Scan for the cell matching the given text and deliver its (x, y) coordinate at center. 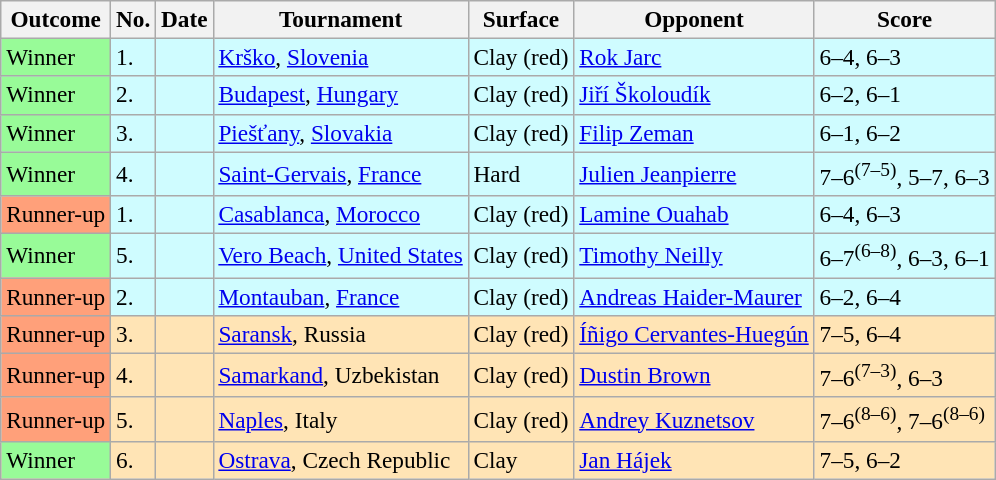
Ostrava, Czech Republic (340, 460)
Opponent (694, 19)
Jiří Školoudík (694, 95)
Dustin Brown (694, 375)
7–6(7–5), 5–7, 6–3 (904, 173)
Jan Hájek (694, 460)
No. (134, 19)
Naples, Italy (340, 419)
Score (904, 19)
Piešťany, Slovakia (340, 133)
Timothy Neilly (694, 255)
7–5, 6–4 (904, 334)
Saint-Gervais, France (340, 173)
Saransk, Russia (340, 334)
Andrey Kuznetsov (694, 419)
6. (134, 460)
Budapest, Hungary (340, 95)
7–6(7–3), 6–3 (904, 375)
Rok Jarc (694, 57)
7–5, 6–2 (904, 460)
6–2, 6–4 (904, 296)
Outcome (56, 19)
Tournament (340, 19)
Surface (521, 19)
6–1, 6–2 (904, 133)
Casablanca, Morocco (340, 214)
6–2, 6–1 (904, 95)
Vero Beach, United States (340, 255)
Filip Zeman (694, 133)
Lamine Ouahab (694, 214)
Date (184, 19)
Hard (521, 173)
Clay (521, 460)
6–7(6–8), 6–3, 6–1 (904, 255)
Samarkand, Uzbekistan (340, 375)
Montauban, France (340, 296)
Andreas Haider-Maurer (694, 296)
Krško, Slovenia (340, 57)
7–6(8–6), 7–6(8–6) (904, 419)
Julien Jeanpierre (694, 173)
Íñigo Cervantes-Huegún (694, 334)
